Capture the cell that displays the provided text and extract its [X, Y] central coordinate. 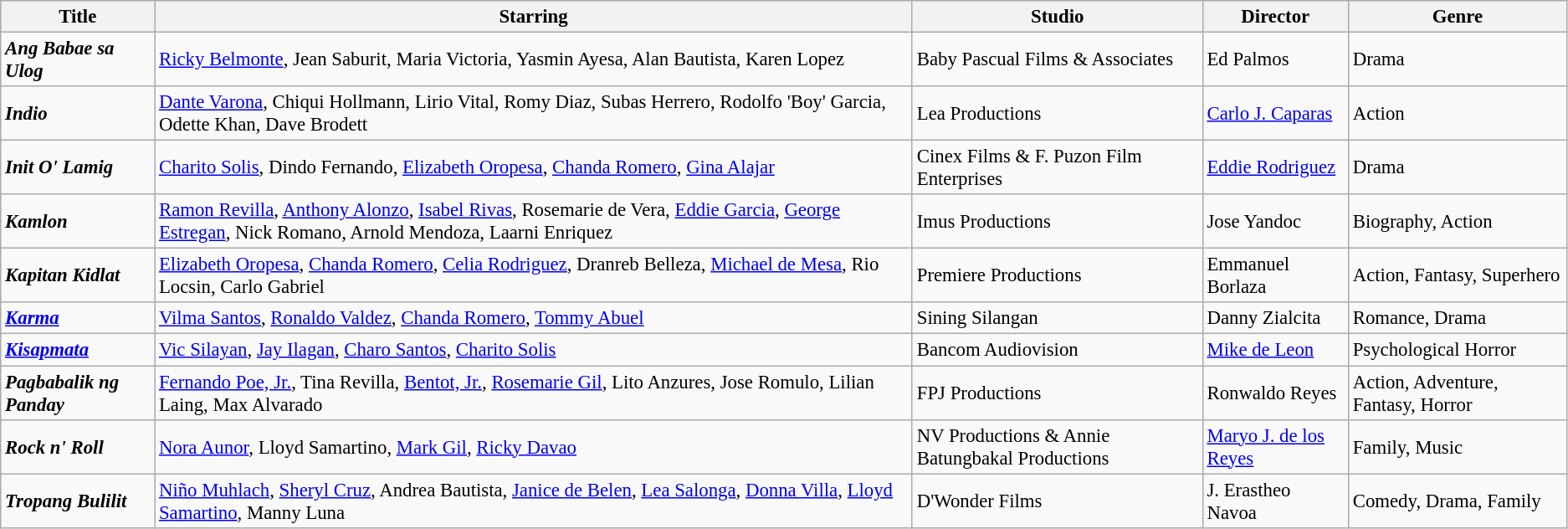
Psychological Horror [1458, 350]
Dante Varona, Chiqui Hollmann, Lirio Vital, Romy Diaz, Subas Herrero, Rodolfo 'Boy' Garcia, Odette Khan, Dave Brodett [534, 114]
Ricky Belmonte, Jean Saburit, Maria Victoria, Yasmin Ayesa, Alan Bautista, Karen Lopez [534, 60]
Genre [1458, 17]
Director [1275, 17]
Jose Yandoc [1275, 221]
Romance, Drama [1458, 319]
Ramon Revilla, Anthony Alonzo, Isabel Rivas, Rosemarie de Vera, Eddie Garcia, George Estregan, Nick Romano, Arnold Mendoza, Laarni Enriquez [534, 221]
Action, Adventure, Fantasy, Horror [1458, 393]
Danny Zialcita [1275, 319]
Elizabeth Oropesa, Chanda Romero, Celia Rodriguez, Dranreb Belleza, Michael de Mesa, Rio Locsin, Carlo Gabriel [534, 276]
Fernando Poe, Jr., Tina Revilla, Bentot, Jr., Rosemarie Gil, Lito Anzures, Jose Romulo, Lilian Laing, Max Alvarado [534, 393]
Charito Solis, Dindo Fernando, Elizabeth Oropesa, Chanda Romero, Gina Alajar [534, 167]
Comedy, Drama, Family [1458, 501]
Starring [534, 17]
Kapitan Kidlat [78, 276]
J. Erastheo Navoa [1275, 501]
Vilma Santos, Ronaldo Valdez, Chanda Romero, Tommy Abuel [534, 319]
Nora Aunor, Lloyd Samartino, Mark Gil, Ricky Davao [534, 447]
Ronwaldo Reyes [1275, 393]
Rock n' Roll [78, 447]
Imus Productions [1058, 221]
Title [78, 17]
Mike de Leon [1275, 350]
Karma [78, 319]
Kisapmata [78, 350]
Emmanuel Borlaza [1275, 276]
Action [1458, 114]
NV Productions & Annie Batungbakal Productions [1058, 447]
Indio [78, 114]
Carlo J. Caparas [1275, 114]
Vic Silayan, Jay Ilagan, Charo Santos, Charito Solis [534, 350]
Sining Silangan [1058, 319]
D'Wonder Films [1058, 501]
Bancom Audiovision [1058, 350]
Action, Fantasy, Superhero [1458, 276]
Eddie Rodriguez [1275, 167]
Premiere Productions [1058, 276]
Init O' Lamig [78, 167]
Pagbabalik ng Panday [78, 393]
Family, Music [1458, 447]
Ed Palmos [1275, 60]
FPJ Productions [1058, 393]
Cinex Films & F. Puzon Film Enterprises [1058, 167]
Ang Babae sa Ulog [78, 60]
Lea Productions [1058, 114]
Maryo J. de los Reyes [1275, 447]
Niño Muhlach, Sheryl Cruz, Andrea Bautista, Janice de Belen, Lea Salonga, Donna Villa, Lloyd Samartino, Manny Luna [534, 501]
Kamlon [78, 221]
Studio [1058, 17]
Baby Pascual Films & Associates [1058, 60]
Tropang Bulilit [78, 501]
Biography, Action [1458, 221]
